Detect which cell encompasses the target text, then output its [X, Y] center coordinate. 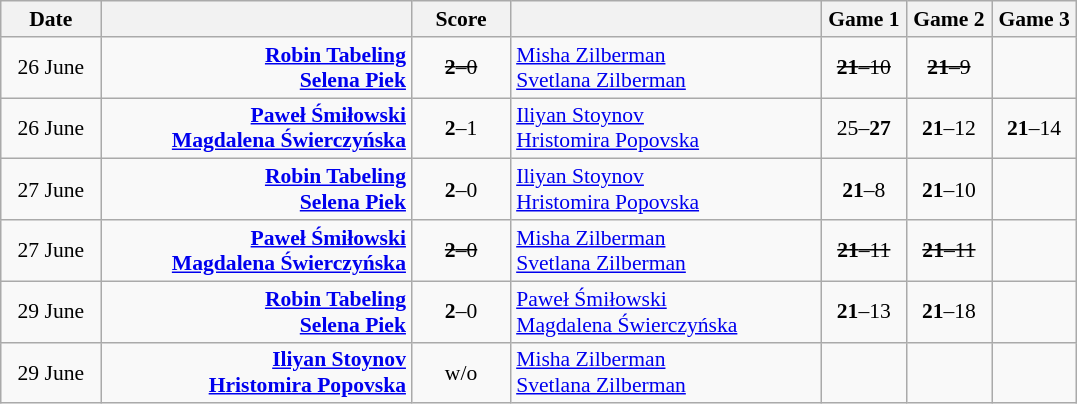
21–13 [864, 312]
21–8 [864, 190]
Game 2 [948, 19]
2–1 [461, 128]
21–9 [948, 68]
Score [461, 19]
21–12 [948, 128]
25–27 [864, 128]
Date [51, 19]
Game 3 [1034, 19]
Game 1 [864, 19]
21–14 [1034, 128]
21–18 [948, 312]
w/o [461, 372]
